Search for the cell housing the specified text and yield its (x, y) center coordinate. 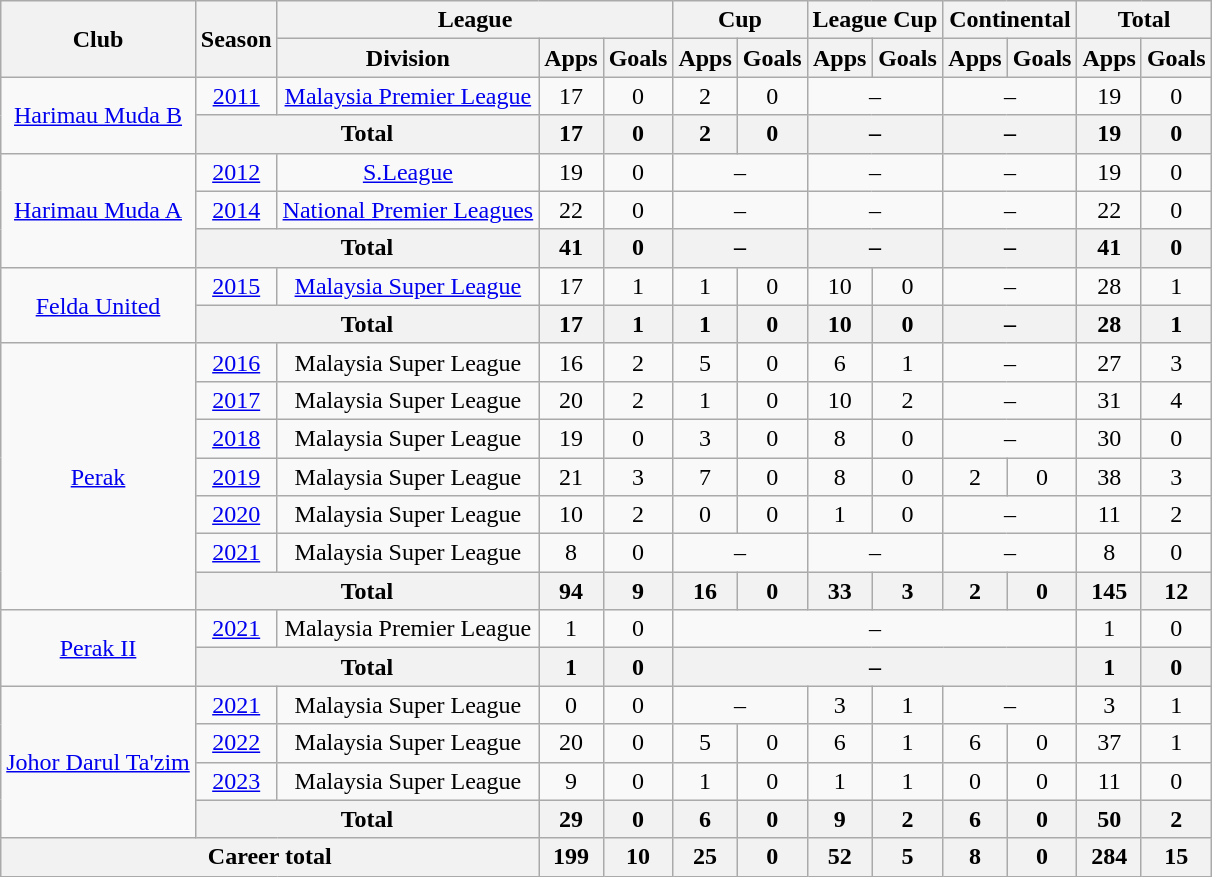
Career total (270, 857)
2017 (236, 400)
2011 (236, 96)
25 (705, 857)
2014 (236, 210)
Season (236, 39)
2016 (236, 362)
League Cup (875, 20)
7 (705, 477)
Perak II (98, 648)
37 (1109, 743)
199 (571, 857)
29 (571, 819)
S.League (408, 172)
30 (1109, 438)
31 (1109, 400)
94 (571, 591)
12 (1176, 591)
38 (1109, 477)
League (475, 20)
27 (1109, 362)
2015 (236, 286)
2012 (236, 172)
2023 (236, 781)
15 (1176, 857)
21 (571, 477)
2020 (236, 515)
Division (408, 58)
National Premier Leagues (408, 210)
Cup (740, 20)
Johor Darul Ta'zim (98, 762)
145 (1109, 591)
2019 (236, 477)
2018 (236, 438)
4 (1176, 400)
Felda United (98, 305)
50 (1109, 819)
52 (840, 857)
284 (1109, 857)
Club (98, 39)
Continental (1010, 20)
2022 (236, 743)
Harimau Muda A (98, 210)
Harimau Muda B (98, 115)
33 (840, 591)
Perak (98, 476)
